Capture the cell that displays the provided text and extract its [X, Y] central coordinate. 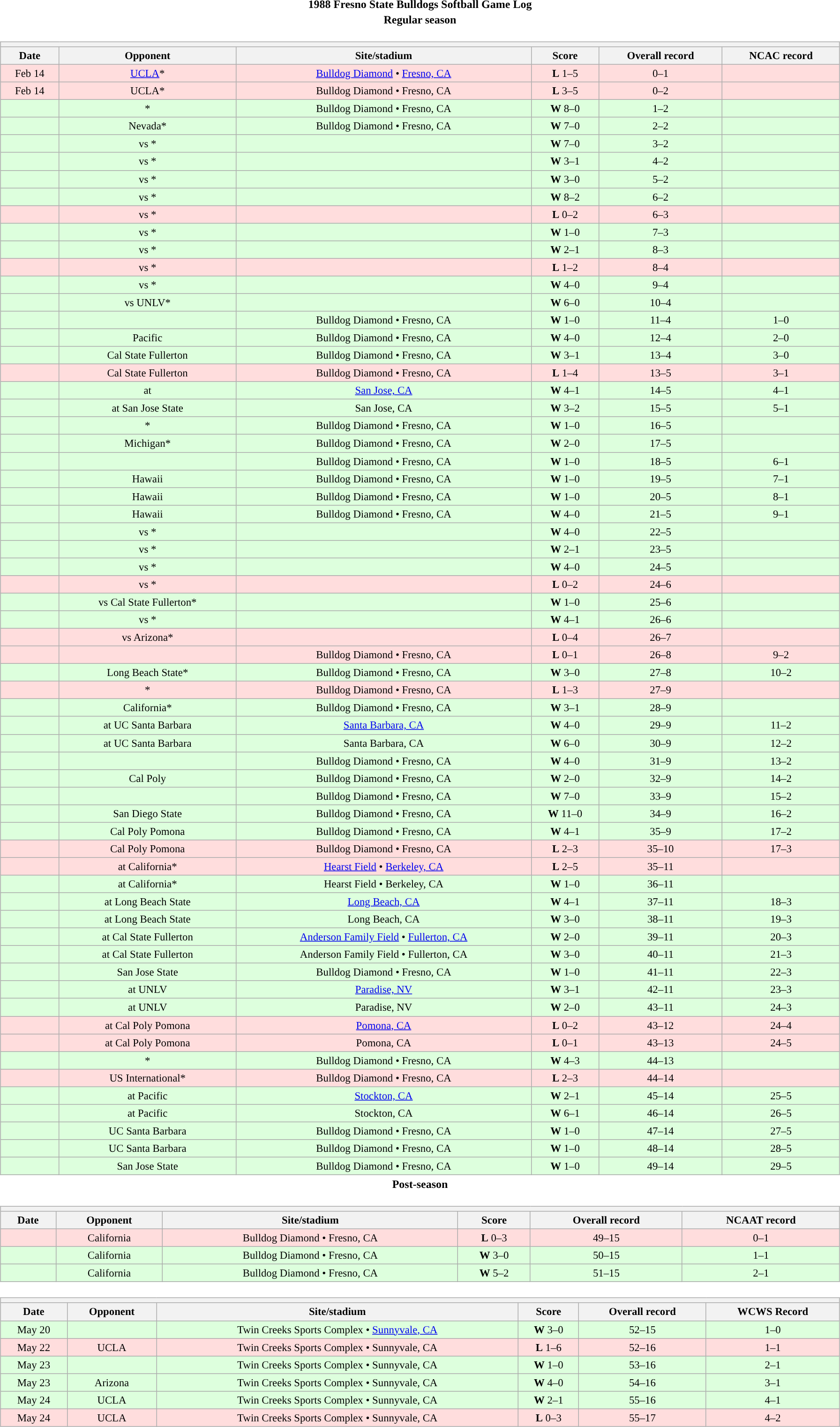
21–5 [660, 514]
9–4 [660, 285]
7–3 [660, 232]
Pacific [147, 338]
at San Jose State [147, 408]
48–14 [660, 1149]
50–15 [606, 1255]
Long Beach State* [147, 673]
37–11 [660, 901]
38–11 [660, 919]
39–11 [660, 937]
44–13 [660, 1060]
47–14 [660, 1131]
11–4 [660, 320]
May 20 [34, 1329]
L 1–5 [565, 73]
3–2 [660, 144]
18–3 [781, 901]
35–9 [660, 831]
22–3 [781, 972]
34–9 [660, 813]
26–8 [660, 655]
30–9 [660, 743]
L 1–4 [565, 373]
49–14 [660, 1166]
17–2 [781, 831]
L 3–5 [565, 91]
10–4 [660, 302]
14–5 [660, 391]
8–3 [660, 249]
27–8 [660, 673]
Michigan* [147, 443]
29–9 [660, 725]
0–2 [660, 91]
19–3 [781, 919]
16–2 [781, 813]
6–3 [660, 214]
at [147, 391]
WCWS Record [772, 1312]
Arizona [112, 1382]
24–4 [781, 1025]
19–5 [660, 479]
13–4 [660, 355]
51–15 [606, 1273]
W 3–2 [565, 408]
8–4 [660, 267]
16–5 [660, 426]
31–9 [660, 761]
36–11 [660, 884]
Cal Poly [147, 778]
40–11 [660, 954]
12–2 [781, 743]
27–9 [660, 690]
5–2 [660, 179]
Nevada* [147, 126]
W 6–1 [565, 1113]
W 8–2 [565, 197]
26–5 [781, 1113]
W 4–3 [565, 1060]
15–5 [660, 408]
L 1–3 [565, 690]
23–3 [781, 990]
3–0 [781, 355]
55–17 [642, 1418]
2–0 [781, 338]
25–5 [781, 1096]
9–1 [781, 514]
28–5 [781, 1149]
L 1–6 [548, 1347]
L 0–4 [565, 637]
25–6 [660, 602]
55–16 [642, 1400]
2–2 [660, 126]
8–1 [781, 496]
11–2 [781, 725]
35–11 [660, 866]
52–15 [642, 1329]
45–14 [660, 1096]
17–3 [781, 849]
21–3 [781, 954]
20–3 [781, 937]
10–2 [781, 673]
29–5 [781, 1166]
May 22 [34, 1347]
L 2–5 [565, 866]
NCAC record [781, 56]
US International* [147, 1078]
6–2 [660, 197]
W 8–0 [565, 109]
18–5 [660, 461]
1–2 [660, 109]
17–5 [660, 443]
41–11 [660, 972]
California* [147, 708]
32–9 [660, 778]
20–5 [660, 496]
24–6 [660, 585]
7–1 [781, 479]
15–2 [781, 796]
W 11–0 [565, 813]
43–11 [660, 1007]
L 1–2 [565, 267]
13–2 [781, 761]
53–16 [642, 1365]
44–14 [660, 1078]
52–16 [642, 1347]
vs UNLV* [147, 302]
46–14 [660, 1113]
35–10 [660, 849]
42–11 [660, 990]
43–13 [660, 1043]
28–9 [660, 708]
NCAAT record [761, 1220]
6–1 [781, 461]
W 5–2 [494, 1273]
23–5 [660, 549]
24–3 [781, 1007]
26–7 [660, 637]
9–2 [781, 655]
vs Arizona* [147, 637]
13–5 [660, 373]
5–1 [781, 408]
12–4 [660, 338]
49–15 [606, 1238]
33–9 [660, 796]
54–16 [642, 1382]
27–5 [781, 1131]
San Diego State [147, 813]
22–5 [660, 532]
vs Cal State Fullerton* [147, 602]
26–6 [660, 620]
43–12 [660, 1025]
14–2 [781, 778]
